For the text-containing cell, return its midpoint in [X, Y] coordinate format. 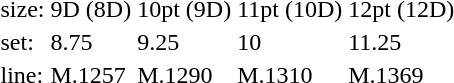
9.25 [184, 42]
8.75 [91, 42]
10 [290, 42]
